Pinpoint the cell where the given text exists, returning its [x, y] midpoint coordinate. 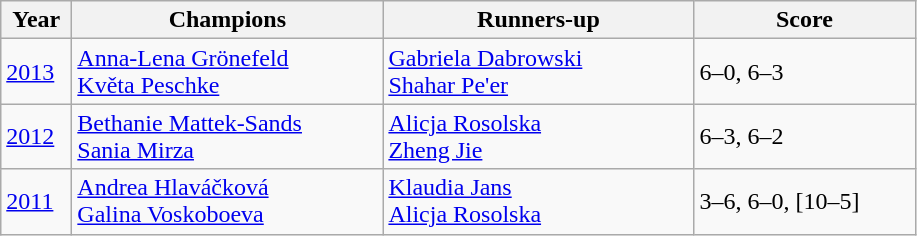
2012 [36, 136]
Year [36, 20]
Anna-Lena Grönefeld Květa Peschke [228, 72]
2011 [36, 202]
Score [804, 20]
3–6, 6–0, [10–5] [804, 202]
2013 [36, 72]
6–3, 6–2 [804, 136]
Champions [228, 20]
Andrea Hlaváčková Galina Voskoboeva [228, 202]
Alicja Rosolska Zheng Jie [538, 136]
Runners-up [538, 20]
Klaudia Jans Alicja Rosolska [538, 202]
6–0, 6–3 [804, 72]
Gabriela Dabrowski Shahar Pe'er [538, 72]
Bethanie Mattek-Sands Sania Mirza [228, 136]
